Output the [X, Y] coordinate of the center of the cell containing the given text.  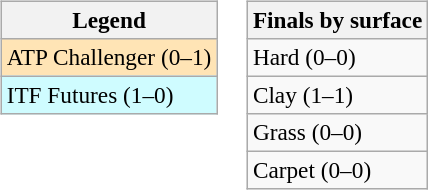
Grass (0–0) [337, 133]
ATP Challenger (0–1) [108, 57]
Finals by surface [337, 20]
Legend [108, 20]
ITF Futures (1–0) [108, 95]
Carpet (0–0) [337, 171]
Hard (0–0) [337, 57]
Clay (1–1) [337, 95]
